Detect which cell encompasses the target text, then output its [X, Y] center coordinate. 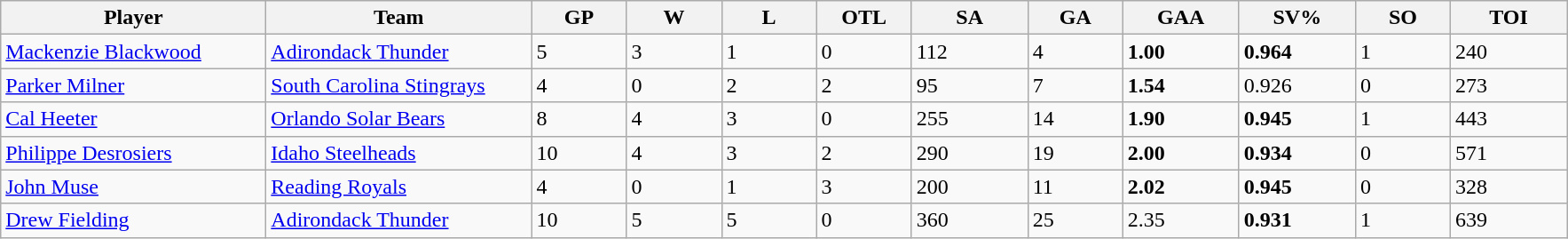
273 [1509, 85]
290 [969, 153]
SO [1402, 18]
0.926 [1297, 85]
639 [1509, 220]
2.02 [1180, 187]
328 [1509, 187]
0.931 [1297, 220]
1.00 [1180, 52]
SA [969, 18]
95 [969, 85]
John Muse [133, 187]
240 [1509, 52]
GAA [1180, 18]
1.90 [1180, 119]
Orlando Solar Bears [399, 119]
SV% [1297, 18]
25 [1076, 220]
443 [1509, 119]
Cal Heeter [133, 119]
Drew Fielding [133, 220]
Mackenzie Blackwood [133, 52]
Team [399, 18]
GP [579, 18]
360 [969, 220]
L [768, 18]
0.964 [1297, 52]
GA [1076, 18]
W [674, 18]
571 [1509, 153]
200 [969, 187]
Philippe Desrosiers [133, 153]
Player [133, 18]
OTL [864, 18]
8 [579, 119]
11 [1076, 187]
Reading Royals [399, 187]
0.934 [1297, 153]
2.00 [1180, 153]
112 [969, 52]
14 [1076, 119]
TOI [1509, 18]
2.35 [1180, 220]
7 [1076, 85]
Idaho Steelheads [399, 153]
255 [969, 119]
South Carolina Stingrays [399, 85]
Parker Milner [133, 85]
1.54 [1180, 85]
19 [1076, 153]
